Scan for the cell matching the given text and deliver its [x, y] coordinate at center. 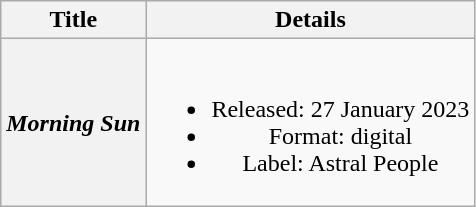
Details [310, 20]
Released: 27 January 2023Format: digitalLabel: Astral People [310, 122]
Morning Sun [74, 122]
Title [74, 20]
